Locate the cell with the specified text and output its (X, Y) center coordinate. 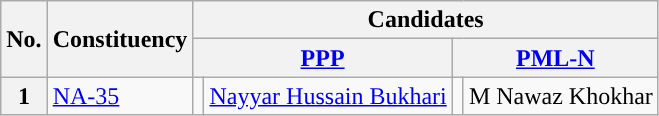
Candidates (426, 20)
1 (24, 96)
PPP (322, 58)
No. (24, 39)
Constituency (120, 39)
NA-35 (120, 96)
Nayyar Hussain Bukhari (328, 96)
PML-N (555, 58)
M Nawaz Khokhar (560, 96)
